Detect which cell encompasses the target text, then output its [x, y] center coordinate. 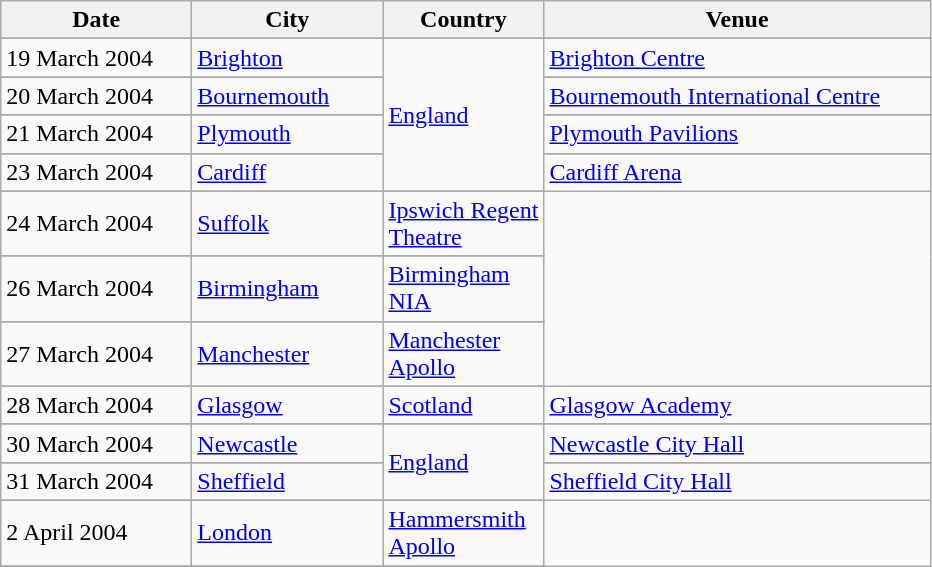
Newcastle [288, 443]
Suffolk [288, 224]
Scotland [464, 405]
21 March 2004 [96, 134]
Sheffield [288, 481]
City [288, 20]
Plymouth [288, 134]
26 March 2004 [96, 288]
London [288, 532]
24 March 2004 [96, 224]
Birmingham [288, 288]
Plymouth Pavilions [737, 134]
30 March 2004 [96, 443]
Cardiff [288, 172]
Newcastle City Hall [737, 443]
Ipswich Regent Theatre [464, 224]
Manchester [288, 354]
20 March 2004 [96, 96]
Hammersmith Apollo [464, 532]
Brighton [288, 58]
Cardiff Arena [737, 172]
Sheffield City Hall [737, 481]
Manchester Apollo [464, 354]
Bournemouth International Centre [737, 96]
19 March 2004 [96, 58]
Glasgow [288, 405]
28 March 2004 [96, 405]
Bournemouth [288, 96]
2 April 2004 [96, 532]
31 March 2004 [96, 481]
23 March 2004 [96, 172]
27 March 2004 [96, 354]
Birmingham NIA [464, 288]
Country [464, 20]
Glasgow Academy [737, 405]
Date [96, 20]
Venue [737, 20]
Brighton Centre [737, 58]
